Search for the cell housing the specified text and yield its (x, y) center coordinate. 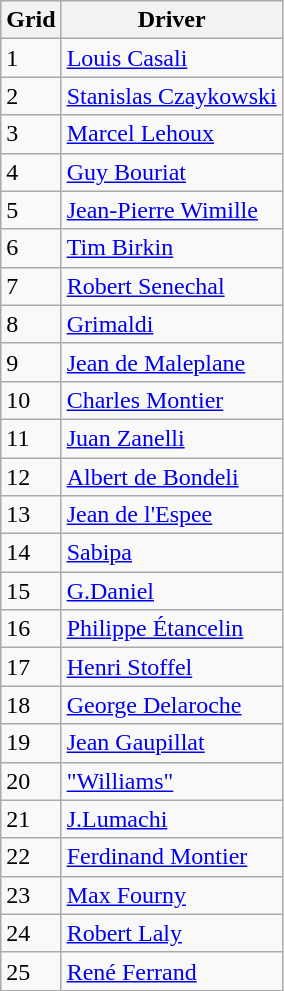
2 (31, 96)
14 (31, 553)
20 (31, 781)
3 (31, 134)
1 (31, 58)
Marcel Lehoux (172, 134)
23 (31, 895)
9 (31, 362)
Max Fourny (172, 895)
Henri Stoffel (172, 667)
10 (31, 400)
Grimaldi (172, 324)
Jean-Pierre Wimille (172, 210)
18 (31, 705)
Louis Casali (172, 58)
J.Lumachi (172, 819)
"Williams" (172, 781)
17 (31, 667)
13 (31, 515)
8 (31, 324)
Jean de l'Espee (172, 515)
21 (31, 819)
24 (31, 933)
15 (31, 591)
Grid (31, 20)
4 (31, 172)
René Ferrand (172, 971)
Driver (172, 20)
Albert de Bondeli (172, 477)
Charles Montier (172, 400)
16 (31, 629)
22 (31, 857)
Sabipa (172, 553)
6 (31, 248)
5 (31, 210)
Robert Senechal (172, 286)
Ferdinand Montier (172, 857)
Juan Zanelli (172, 438)
Jean de Maleplane (172, 362)
Stanislas Czaykowski (172, 96)
G.Daniel (172, 591)
Tim Birkin (172, 248)
12 (31, 477)
7 (31, 286)
George Delaroche (172, 705)
Jean Gaupillat (172, 743)
Robert Laly (172, 933)
19 (31, 743)
25 (31, 971)
11 (31, 438)
Philippe Étancelin (172, 629)
Guy Bouriat (172, 172)
